Search for the cell housing the specified text and yield its (x, y) center coordinate. 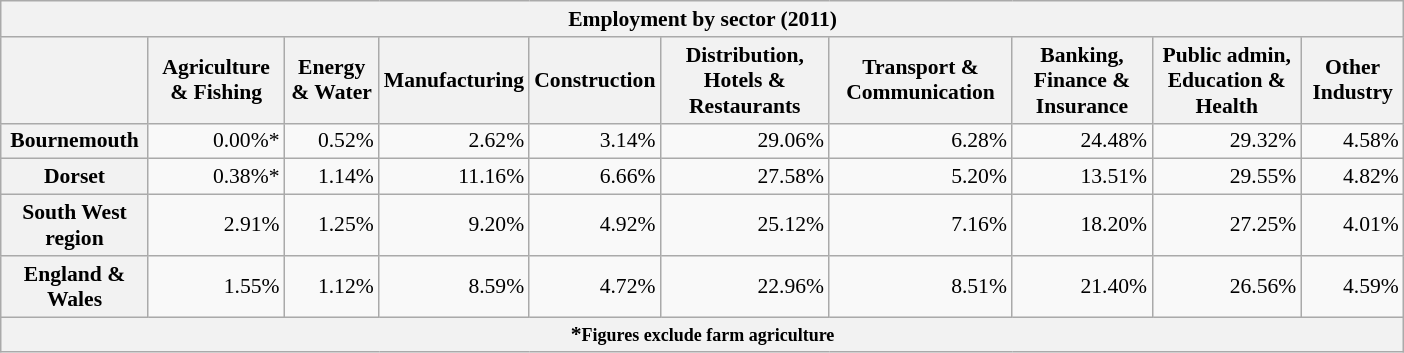
4.01% (1352, 226)
11.16% (454, 177)
0.52% (332, 141)
4.92% (594, 226)
22.96% (744, 286)
29.06% (744, 141)
27.25% (1226, 226)
Employment by sector (2011) (702, 19)
4.72% (594, 286)
1.14% (332, 177)
Transport & Communication (920, 80)
25.12% (744, 226)
3.14% (594, 141)
Agriculture & Fishing (216, 80)
9.20% (454, 226)
4.58% (1352, 141)
24.48% (1082, 141)
7.16% (920, 226)
Bournemouth (74, 141)
South West region (74, 226)
Dorset (74, 177)
Construction (594, 80)
1.25% (332, 226)
8.51% (920, 286)
27.58% (744, 177)
0.00%* (216, 141)
Distribution, Hotels & Restaurants (744, 80)
Energy & Water (332, 80)
Other Industry (1352, 80)
1.12% (332, 286)
2.91% (216, 226)
1.55% (216, 286)
Banking, Finance & Insurance (1082, 80)
29.55% (1226, 177)
Public admin, Education & Health (1226, 80)
Manufacturing (454, 80)
0.38%* (216, 177)
4.59% (1352, 286)
5.20% (920, 177)
2.62% (454, 141)
England & Wales (74, 286)
6.66% (594, 177)
4.82% (1352, 177)
29.32% (1226, 141)
8.59% (454, 286)
26.56% (1226, 286)
18.20% (1082, 226)
21.40% (1082, 286)
13.51% (1082, 177)
6.28% (920, 141)
*Figures exclude farm agriculture (702, 335)
